For the text-containing cell, return its midpoint in [X, Y] coordinate format. 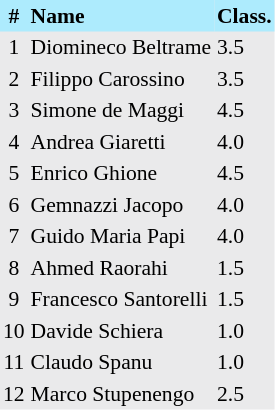
Class. [244, 16]
4 [14, 142]
Guido Maria Papi [121, 236]
11 [14, 362]
Diomineco Beltrame [121, 48]
2.5 [244, 394]
6 [14, 205]
Marco Stupenengo [121, 394]
Enrico Ghione [121, 174]
8 [14, 268]
9 [14, 300]
12 [14, 394]
Filippo Carossino [121, 79]
Name [121, 16]
1 [14, 48]
Simone de Maggi [121, 110]
# [14, 16]
Davide Schiera [121, 331]
3 [14, 110]
Gemnazzi Jacopo [121, 205]
10 [14, 331]
5 [14, 174]
2 [14, 79]
Andrea Giaretti [121, 142]
7 [14, 236]
Ahmed Raorahi [121, 268]
Claudo Spanu [121, 362]
Francesco Santorelli [121, 300]
